Identify which cell holds the provided text, then report its [x, y] central coordinate. 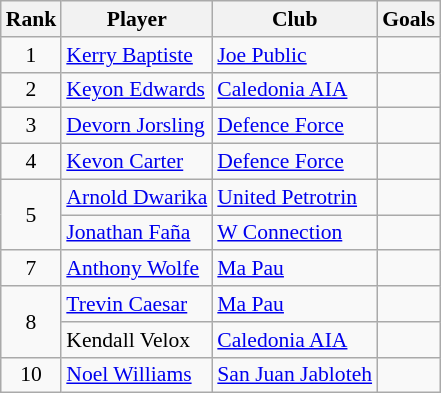
Rank [32, 19]
2 [32, 90]
San Juan Jabloteh [294, 375]
Kevon Carter [136, 162]
4 [32, 162]
Anthony Wolfe [136, 269]
8 [32, 322]
3 [32, 126]
Player [136, 19]
Joe Public [294, 55]
Devorn Jorsling [136, 126]
Trevin Caesar [136, 304]
United Petrotrin [294, 197]
Jonathan Faña [136, 233]
Goals [408, 19]
W Connection [294, 233]
10 [32, 375]
Kerry Baptiste [136, 55]
Arnold Dwarika [136, 197]
Kendall Velox [136, 340]
5 [32, 214]
Keyon Edwards [136, 90]
Noel Williams [136, 375]
7 [32, 269]
1 [32, 55]
Club [294, 19]
